Find where the given text appears and provide that cell's center as [X, Y] coordinate. 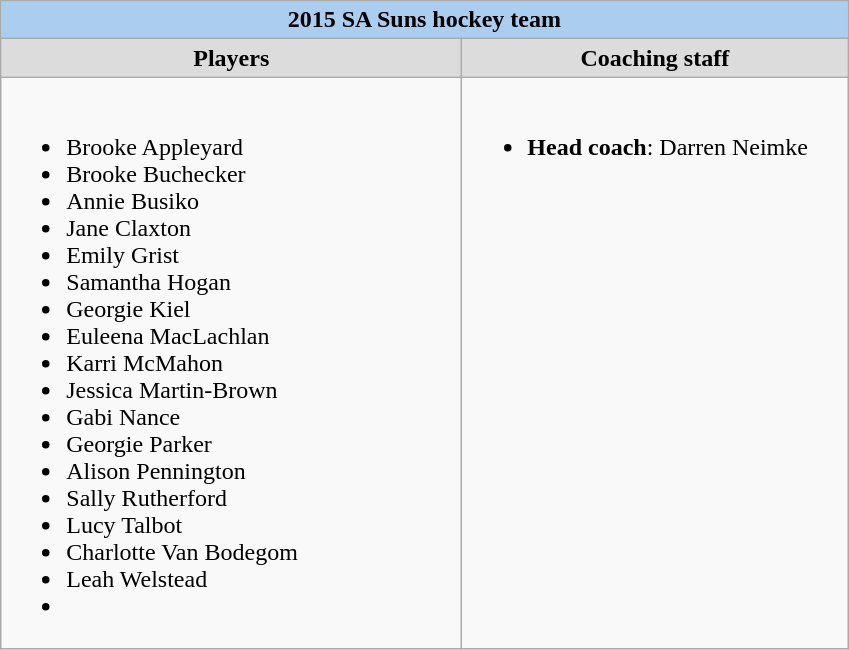
2015 SA Suns hockey team [424, 20]
Players [232, 58]
Coaching staff [655, 58]
Head coach: Darren Neimke [655, 363]
